Provide the [x, y] coordinate of the cell's center where the given text is located.  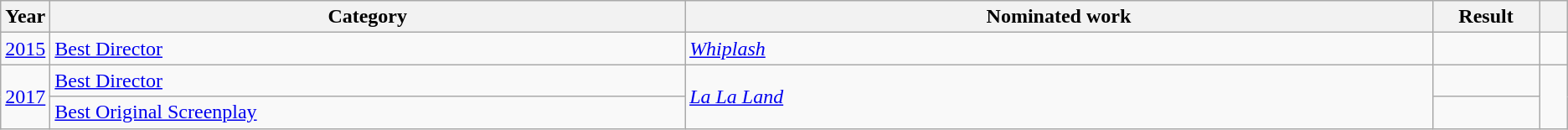
La La Land [1059, 96]
Year [25, 17]
Whiplash [1059, 49]
2015 [25, 49]
Category [368, 17]
Best Original Screenplay [368, 112]
Nominated work [1059, 17]
Result [1486, 17]
2017 [25, 96]
